Scan for the cell matching the given text and deliver its [x, y] coordinate at center. 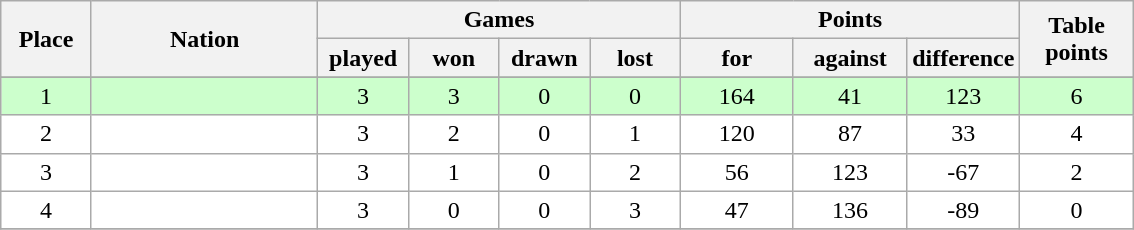
164 [736, 96]
Place [46, 39]
Games [499, 20]
6 [1076, 96]
-67 [964, 172]
Tablepoints [1076, 39]
Nation [204, 39]
against [850, 58]
87 [850, 134]
played [364, 58]
won [454, 58]
Points [850, 20]
56 [736, 172]
120 [736, 134]
41 [850, 96]
33 [964, 134]
lost [636, 58]
-89 [964, 210]
difference [964, 58]
47 [736, 210]
drawn [544, 58]
136 [850, 210]
for [736, 58]
